Return the [X, Y] coordinate for the center point of the cell that contains the specified text.  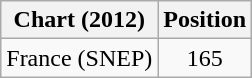
Position [205, 20]
165 [205, 58]
France (SNEP) [80, 58]
Chart (2012) [80, 20]
